Detect which cell encompasses the target text, then output its (X, Y) center coordinate. 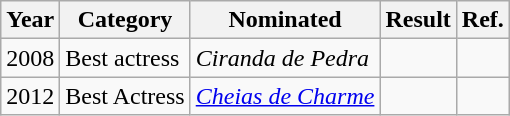
2008 (30, 58)
2012 (30, 96)
Category (125, 20)
Best Actress (125, 96)
Ref. (482, 20)
Nominated (285, 20)
Cheias de Charme (285, 96)
Result (418, 20)
Year (30, 20)
Best actress (125, 58)
Ciranda de Pedra (285, 58)
